Detect which cell encompasses the target text, then output its (X, Y) center coordinate. 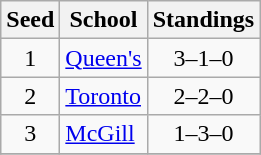
Toronto (104, 96)
Queen's (104, 58)
1–3–0 (203, 134)
2 (30, 96)
3–1–0 (203, 58)
2–2–0 (203, 96)
School (104, 20)
Seed (30, 20)
McGill (104, 134)
Standings (203, 20)
1 (30, 58)
3 (30, 134)
